Scan for the cell matching the given text and deliver its (X, Y) coordinate at center. 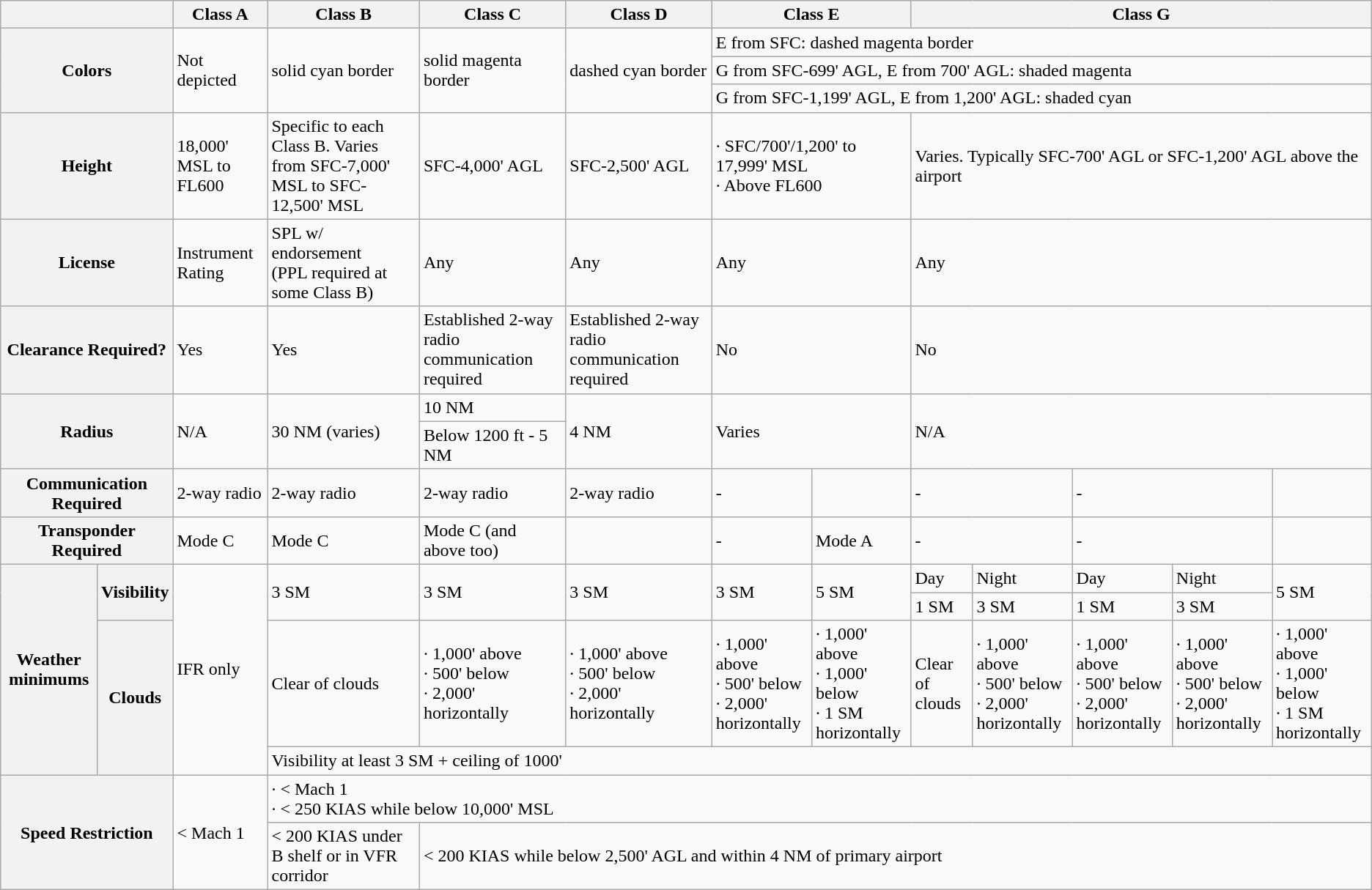
Visibility at least 3 SM + ceiling of 1000' (819, 761)
IFR only (220, 670)
solid cyan border (343, 70)
Class D (639, 15)
Not depicted (220, 70)
Class B (343, 15)
Radius (86, 431)
Colors (86, 70)
Transponder Required (86, 541)
G from SFC-1,199' AGL, E from 1,200' AGL: shaded cyan (1041, 98)
Class G (1141, 15)
G from SFC-699' AGL, E from 700' AGL: shaded magenta (1041, 70)
Specific to each Class B. Varies from SFC-7,000' MSL to SFC-12,500' MSL (343, 166)
Mode C (and above too) (493, 541)
Class A (220, 15)
dashed cyan border (639, 70)
Mode A (861, 541)
Varies (811, 431)
Speed Restriction (86, 832)
10 NM (493, 407)
SPL w/ endorsement(PPL required at some Class B) (343, 262)
Below 1200 ft - 5 NM (493, 445)
E from SFC: dashed magenta border (1041, 42)
Instrument Rating (220, 262)
Clearance Required? (86, 350)
< 200 KIAS under B shelf or in VFR corridor (343, 856)
Visibility (135, 592)
4 NM (639, 431)
30 NM (varies) (343, 431)
Weather minimums (49, 670)
< 200 KIAS while below 2,500' AGL and within 4 NM of primary airport (896, 856)
SFC-2,500' AGL (639, 166)
Height (86, 166)
18,000' MSL to FL600 (220, 166)
Communication Required (86, 492)
Clouds (135, 697)
Class C (493, 15)
· < Mach 1· < 250 KIAS while below 10,000' MSL (819, 798)
· SFC/700'/1,200' to 17,999' MSL· Above FL600 (811, 166)
Varies. Typically SFC-700' AGL or SFC-1,200' AGL above the airport (1141, 166)
solid magenta border (493, 70)
< Mach 1 (220, 832)
License (86, 262)
SFC-4,000' AGL (493, 166)
Class E (811, 15)
